For the text-containing cell, return its midpoint in (x, y) coordinate format. 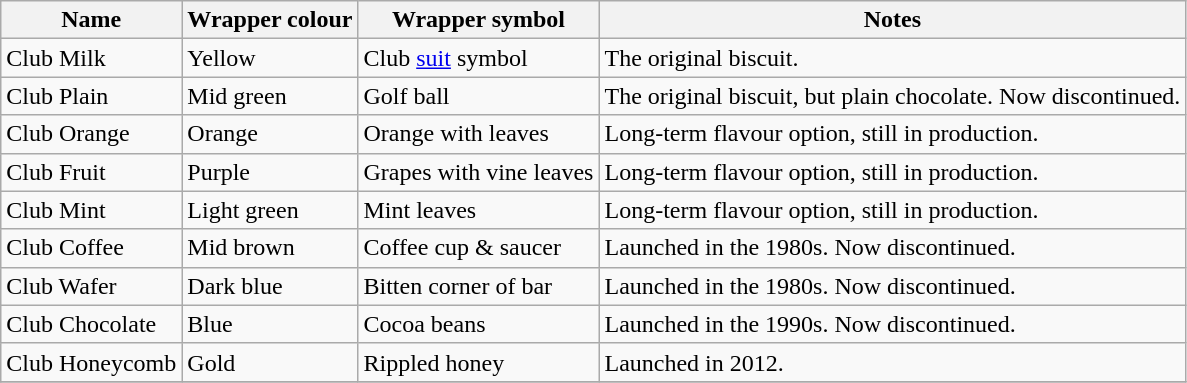
Name (92, 20)
Orange (270, 134)
Club suit symbol (478, 58)
Club Wafer (92, 286)
Club Honeycomb (92, 362)
Cocoa beans (478, 324)
Yellow (270, 58)
Wrapper colour (270, 20)
Wrapper symbol (478, 20)
Launched in the 1990s. Now discontinued. (892, 324)
Mid brown (270, 248)
Club Chocolate (92, 324)
Blue (270, 324)
Notes (892, 20)
Grapes with vine leaves (478, 172)
Orange with leaves (478, 134)
The original biscuit, but plain chocolate. Now discontinued. (892, 96)
Bitten corner of bar (478, 286)
Purple (270, 172)
Mint leaves (478, 210)
Club Milk (92, 58)
Mid green (270, 96)
Golf ball (478, 96)
The original biscuit. (892, 58)
Rippled honey (478, 362)
Launched in 2012. (892, 362)
Dark blue (270, 286)
Club Orange (92, 134)
Coffee cup & saucer (478, 248)
Club Coffee (92, 248)
Club Fruit (92, 172)
Gold (270, 362)
Club Plain (92, 96)
Club Mint (92, 210)
Light green (270, 210)
